Determine the (x, y) coordinate at the center of the cell enclosing the given text.  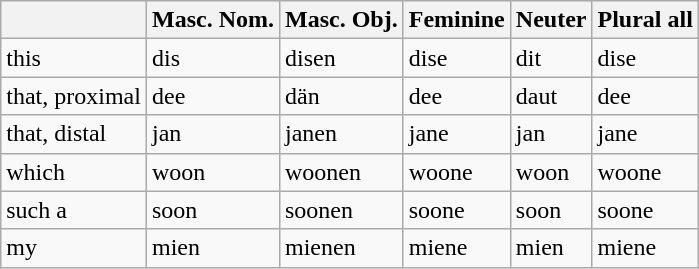
Masc. Nom. (212, 20)
dis (212, 58)
my (74, 248)
mienen (341, 248)
Neuter (551, 20)
which (74, 172)
soonen (341, 210)
such a (74, 210)
Masc. Obj. (341, 20)
disen (341, 58)
janen (341, 134)
daut (551, 96)
Feminine (456, 20)
woonen (341, 172)
that, distal (74, 134)
dit (551, 58)
that, proximal (74, 96)
this (74, 58)
dän (341, 96)
Plural all (645, 20)
